Provide the (X, Y) coordinate of the cell's center where the given text is located.  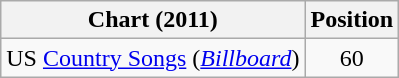
Chart (2011) (153, 20)
60 (352, 58)
Position (352, 20)
US Country Songs (Billboard) (153, 58)
